Capture the cell that displays the provided text and extract its [x, y] central coordinate. 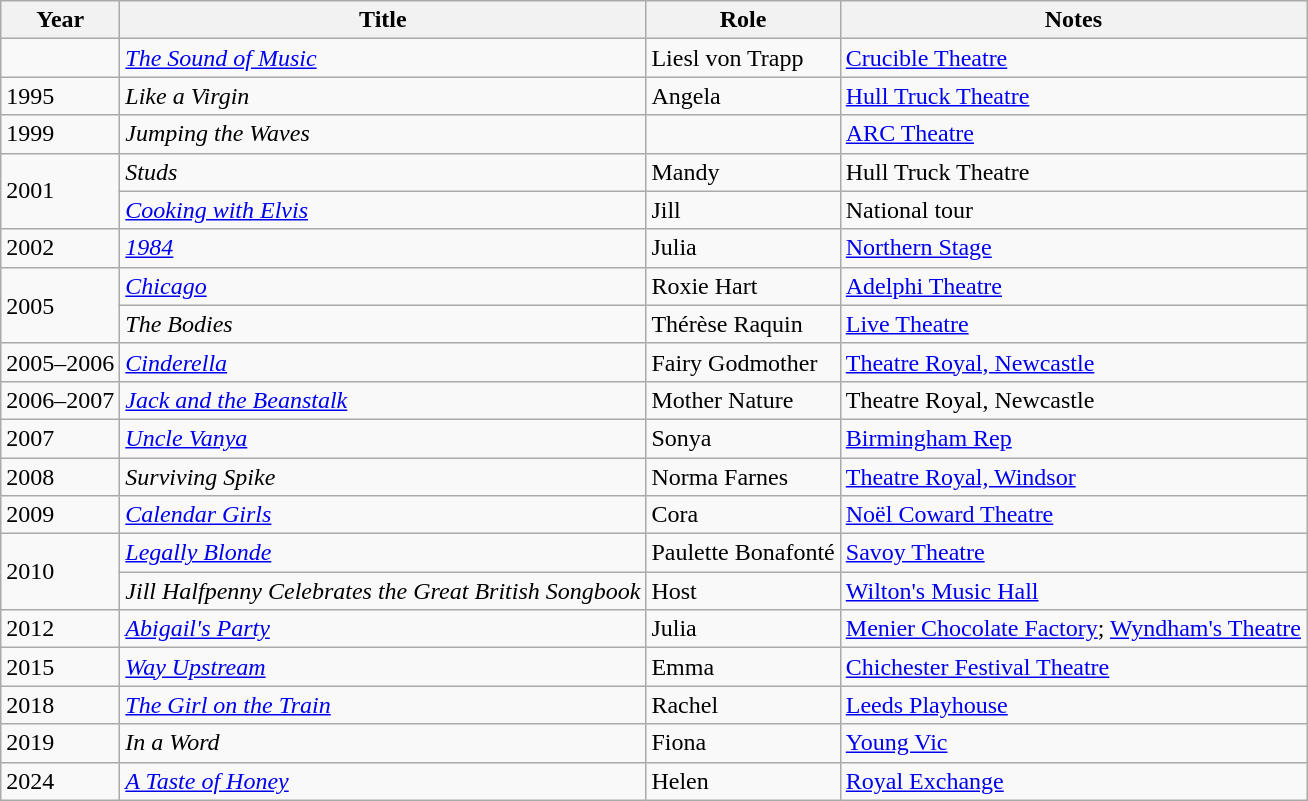
Studs [383, 172]
Angela [743, 96]
Leeds Playhouse [1073, 705]
Sonya [743, 438]
ARC Theatre [1073, 134]
Thérèse Raquin [743, 324]
Surviving Spike [383, 477]
Royal Exchange [1073, 781]
Jill Halfpenny Celebrates the Great British Songbook [383, 591]
Host [743, 591]
Adelphi Theatre [1073, 286]
2007 [60, 438]
Jack and the Beanstalk [383, 400]
Noël Coward Theatre [1073, 515]
Emma [743, 667]
A Taste of Honey [383, 781]
2024 [60, 781]
Chichester Festival Theatre [1073, 667]
2008 [60, 477]
Norma Farnes [743, 477]
Birmingham Rep [1073, 438]
Mother Nature [743, 400]
Crucible Theatre [1073, 58]
2012 [60, 629]
Liesl von Trapp [743, 58]
2001 [60, 191]
Savoy Theatre [1073, 553]
2015 [60, 667]
National tour [1073, 210]
Menier Chocolate Factory; Wyndham's Theatre [1073, 629]
Live Theatre [1073, 324]
Calendar Girls [383, 515]
Legally Blonde [383, 553]
Theatre Royal, Windsor [1073, 477]
Mandy [743, 172]
2006–2007 [60, 400]
Helen [743, 781]
Cinderella [383, 362]
Young Vic [1073, 743]
Like a Virgin [383, 96]
2010 [60, 572]
The Girl on the Train [383, 705]
Notes [1073, 20]
2009 [60, 515]
Paulette Bonafonté [743, 553]
2005–2006 [60, 362]
The Bodies [383, 324]
1999 [60, 134]
Abigail's Party [383, 629]
Roxie Hart [743, 286]
Title [383, 20]
Year [60, 20]
The Sound of Music [383, 58]
Jumping the Waves [383, 134]
2018 [60, 705]
In a Word [383, 743]
2005 [60, 305]
Rachel [743, 705]
Uncle Vanya [383, 438]
Fairy Godmother [743, 362]
1984 [383, 248]
Jill [743, 210]
Role [743, 20]
Northern Stage [1073, 248]
Cora [743, 515]
2019 [60, 743]
Chicago [383, 286]
2002 [60, 248]
Cooking with Elvis [383, 210]
Way Upstream [383, 667]
Fiona [743, 743]
1995 [60, 96]
Wilton's Music Hall [1073, 591]
